Pinpoint the cell where the given text exists, returning its [x, y] midpoint coordinate. 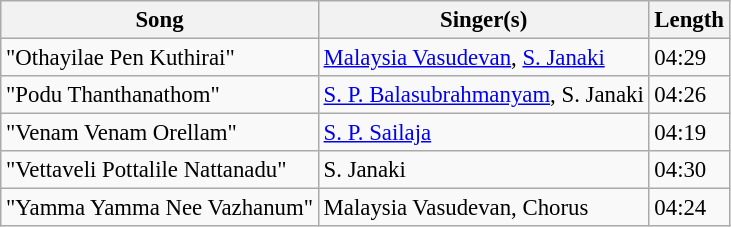
"Othayilae Pen Kuthirai" [160, 58]
04:26 [689, 95]
S. Janaki [484, 170]
"Venam Venam Orellam" [160, 133]
"Yamma Yamma Nee Vazhanum" [160, 208]
S. P. Balasubrahmanyam, S. Janaki [484, 95]
Singer(s) [484, 20]
"Podu Thanthanathom" [160, 95]
Malaysia Vasudevan, Chorus [484, 208]
S. P. Sailaja [484, 133]
Length [689, 20]
04:19 [689, 133]
Song [160, 20]
Malaysia Vasudevan, S. Janaki [484, 58]
04:30 [689, 170]
04:24 [689, 208]
"Vettaveli Pottalile Nattanadu" [160, 170]
04:29 [689, 58]
